Output the [X, Y] coordinate of the center of the cell containing the given text.  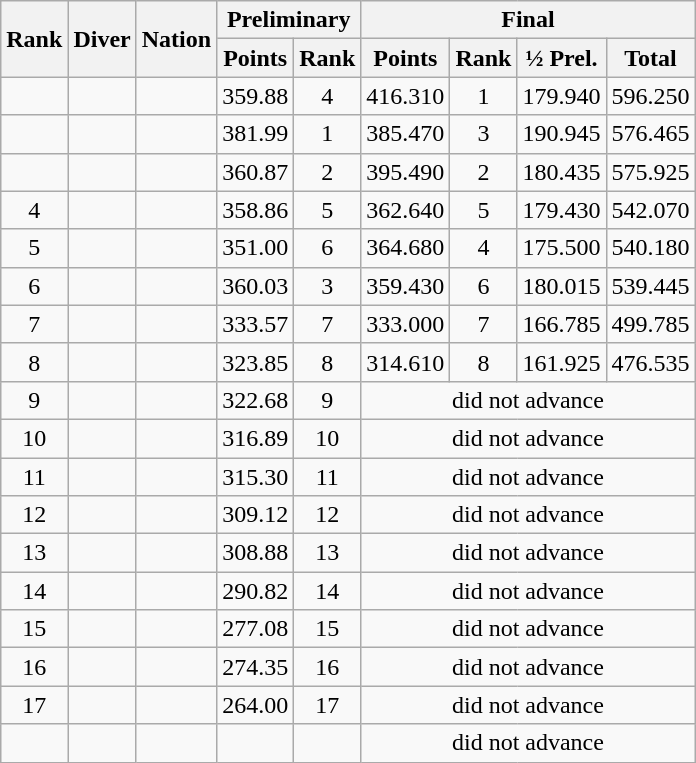
575.925 [650, 172]
315.30 [256, 477]
277.08 [256, 629]
309.12 [256, 515]
190.945 [562, 134]
540.180 [650, 248]
359.430 [406, 286]
166.785 [562, 324]
539.445 [650, 286]
161.925 [562, 362]
290.82 [256, 591]
395.490 [406, 172]
476.535 [650, 362]
179.430 [562, 210]
351.00 [256, 248]
179.940 [562, 96]
Final [528, 20]
362.640 [406, 210]
308.88 [256, 553]
274.35 [256, 667]
Preliminary [289, 20]
½ Prel. [562, 58]
180.015 [562, 286]
264.00 [256, 705]
333.000 [406, 324]
Diver [102, 39]
381.99 [256, 134]
360.03 [256, 286]
416.310 [406, 96]
Total [650, 58]
358.86 [256, 210]
360.87 [256, 172]
323.85 [256, 362]
359.88 [256, 96]
364.680 [406, 248]
316.89 [256, 438]
Nation [176, 39]
596.250 [650, 96]
322.68 [256, 400]
175.500 [562, 248]
576.465 [650, 134]
180.435 [562, 172]
314.610 [406, 362]
385.470 [406, 134]
333.57 [256, 324]
499.785 [650, 324]
542.070 [650, 210]
